Return [x, y] of the center of cell containing provided text 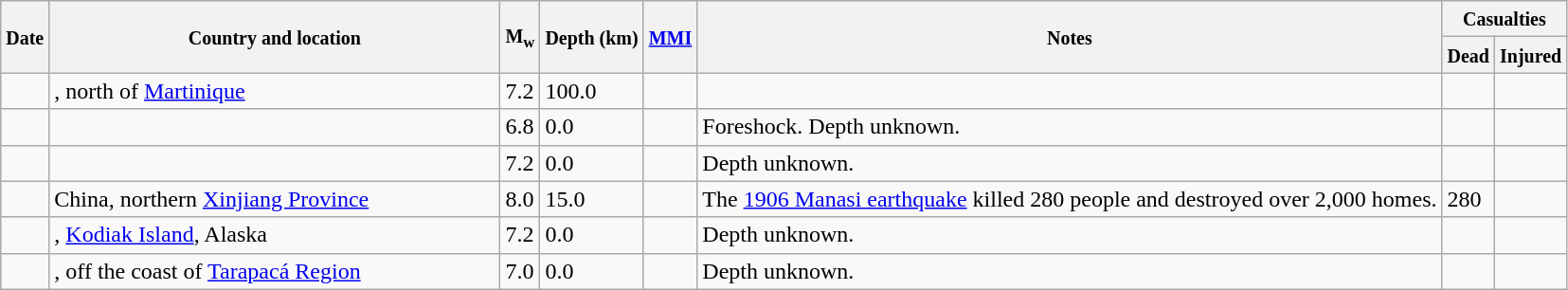
Notes [1070, 37]
Depth (km) [591, 37]
, north of Martinique [275, 91]
Casualties [1505, 19]
Dead [1469, 55]
Injured [1531, 55]
100.0 [591, 91]
China, northern Xinjiang Province [275, 199]
The 1906 Manasi earthquake killed 280 people and destroyed over 2,000 homes. [1070, 199]
280 [1469, 199]
Date [25, 37]
Country and location [275, 37]
Mw [520, 37]
MMI [671, 37]
, Kodiak Island, Alaska [275, 235]
, off the coast of Tarapacá Region [275, 271]
Foreshock. Depth unknown. [1070, 127]
15.0 [591, 199]
7.0 [520, 271]
6.8 [520, 127]
8.0 [520, 199]
